From the cell containing the given text, extract its center point as (X, Y) coordinate. 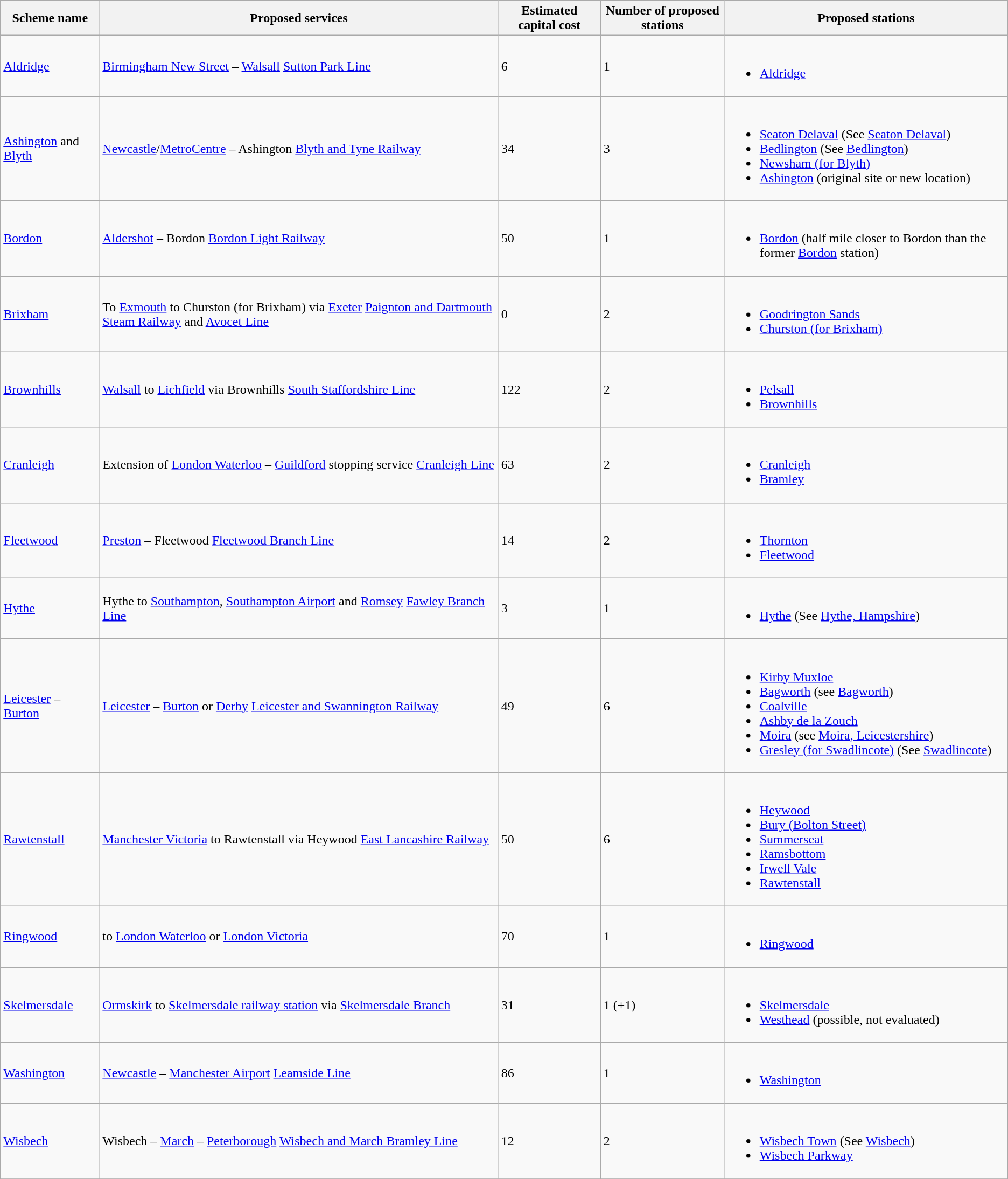
To Exmouth to Churston (for Brixham) via Exeter Paignton and Dartmouth Steam Railway and Avocet Line (299, 314)
Newcastle/MetroCentre – Ashington Blyth and Tyne Railway (299, 149)
ThorntonFleetwood (866, 540)
Brixham (50, 314)
Bordon (50, 239)
Fleetwood (50, 540)
PelsallBrownhills (866, 389)
Skelmersdale (50, 1005)
Preston – Fleetwood Fleetwood Branch Line (299, 540)
Cranleigh (50, 465)
Wisbech Town (See Wisbech)Wisbech Parkway (866, 1141)
31 (549, 1005)
12 (549, 1141)
Manchester Victoria to Rawtenstall via Heywood East Lancashire Railway (299, 839)
Kirby MuxloeBagworth (see Bagworth)CoalvilleAshby de la ZouchMoira (see Moira, Leicestershire)Gresley (for Swadlincote) (See Swadlincote) (866, 706)
Leicester – Burton (50, 706)
Wisbech (50, 1141)
SkelmersdaleWesthead (possible, not evaluated) (866, 1005)
Leicester – Burton or Derby Leicester and Swannington Railway (299, 706)
Rawtenstall (50, 839)
to London Waterloo or London Victoria (299, 936)
HeywoodBury (Bolton Street)SummerseatRamsbottomIrwell ValeRawtenstall (866, 839)
122 (549, 389)
0 (549, 314)
70 (549, 936)
Goodrington SandsChurston (for Brixham) (866, 314)
Extension of London Waterloo – Guildford stopping service Cranleigh Line (299, 465)
63 (549, 465)
14 (549, 540)
Proposed stations (866, 18)
Scheme name (50, 18)
Proposed services (299, 18)
Bordon (half mile closer to Bordon than the former Bordon station) (866, 239)
Ormskirk to Skelmersdale railway station via Skelmersdale Branch (299, 1005)
Hythe to Southampton, Southampton Airport and Romsey Fawley Branch Line (299, 609)
Number of proposed stations (662, 18)
Walsall to Lichfield via Brownhills South Staffordshire Line (299, 389)
Wisbech – March – Peterborough Wisbech and March Bramley Line (299, 1141)
Brownhills (50, 389)
Birmingham New Street – Walsall Sutton Park Line (299, 66)
Hythe (See Hythe, Hampshire) (866, 609)
Ashington and Blyth (50, 149)
Seaton Delaval (See Seaton Delaval)Bedlington (See Bedlington)Newsham (for Blyth)Ashington (original site or new location) (866, 149)
86 (549, 1073)
Hythe (50, 609)
Newcastle – Manchester Airport Leamside Line (299, 1073)
CranleighBramley (866, 465)
34 (549, 149)
49 (549, 706)
Aldershot – Bordon Bordon Light Railway (299, 239)
1 (+1) (662, 1005)
Estimated capital cost (549, 18)
